Locate the cell with the specified text and output its [x, y] center coordinate. 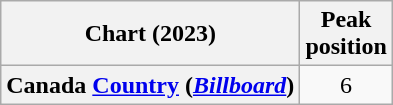
Canada Country (Billboard) [150, 85]
6 [346, 85]
Chart (2023) [150, 34]
Peakposition [346, 34]
